Find where the given text appears and provide that cell's center as (X, Y) coordinate. 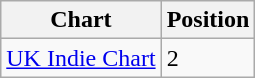
2 (208, 58)
Chart (81, 20)
Position (208, 20)
UK Indie Chart (81, 58)
